Provide the [X, Y] coordinate of the cell's center where the given text is located.  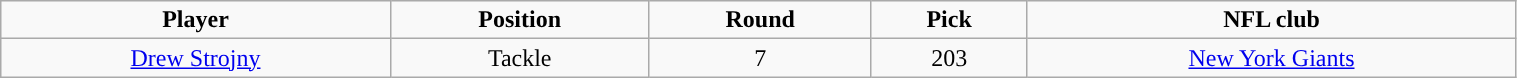
New York Giants [1272, 58]
Drew Strojny [196, 58]
Pick [949, 20]
Player [196, 20]
7 [760, 58]
Tackle [520, 58]
NFL club [1272, 20]
Position [520, 20]
Round [760, 20]
203 [949, 58]
